For the text-containing cell, return its midpoint in [X, Y] coordinate format. 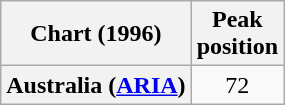
72 [237, 85]
Chart (1996) [96, 34]
Peakposition [237, 34]
Australia (ARIA) [96, 85]
